Provide the (x, y) coordinate of the cell's center where the given text is located.  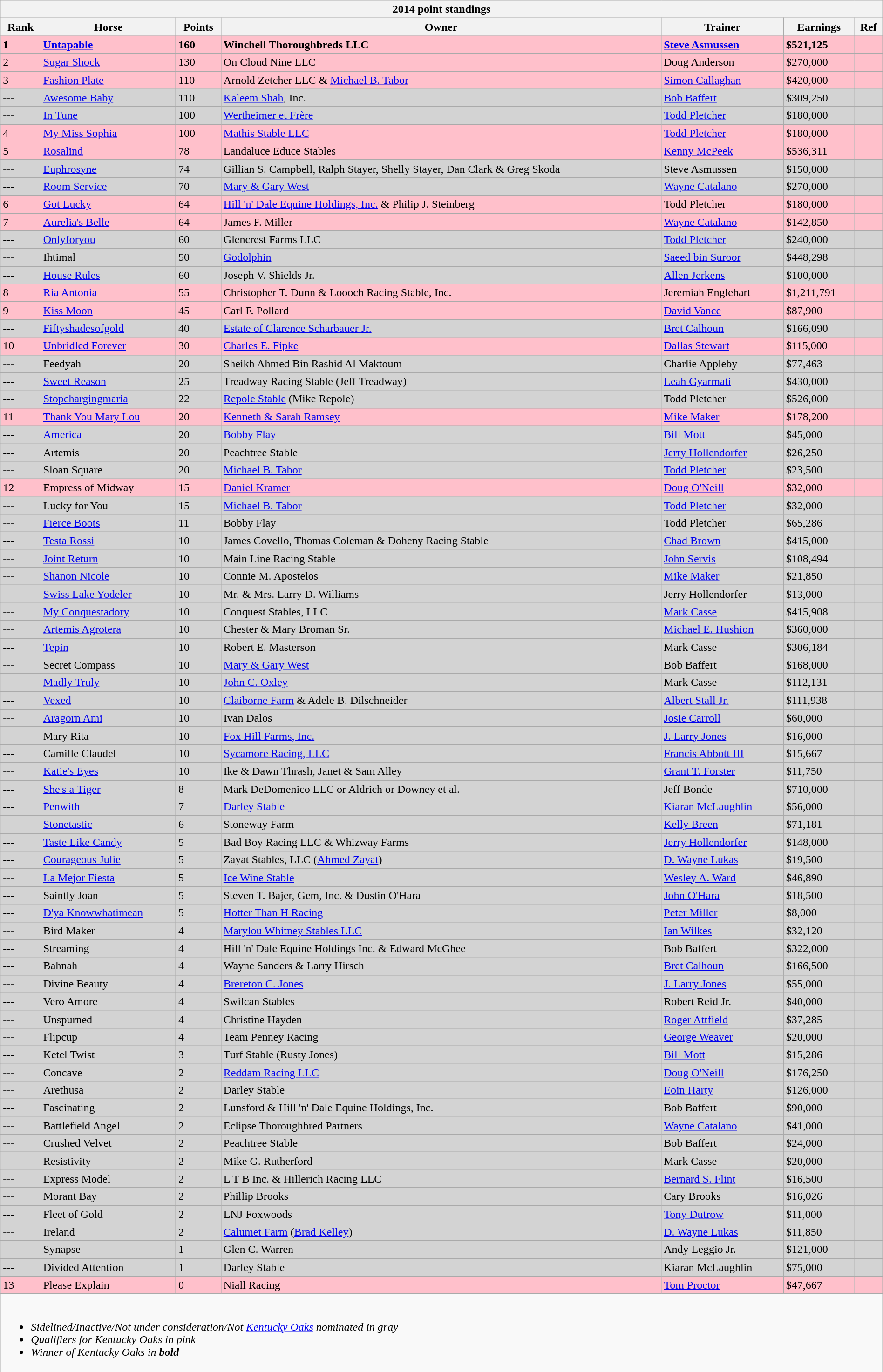
30 (198, 346)
$100,000 (819, 275)
$240,000 (819, 240)
Streaming (108, 948)
Ike & Dawn Thrash, Janet & Sam Alley (441, 771)
Fiftyshadesofgold (108, 328)
$18,500 (819, 895)
Robert E. Masterson (441, 647)
$420,000 (819, 80)
Artemis Agrotera (108, 629)
$142,850 (819, 222)
Swilcan Stables (441, 1001)
Got Lucky (108, 204)
9 (20, 311)
She's a Tiger (108, 789)
Fashion Plate (108, 80)
Glen C. Warren (441, 1250)
Euphrosyne (108, 169)
Ketel Twist (108, 1054)
Sloan Square (108, 470)
$166,500 (819, 966)
Vexed (108, 700)
Charles E. Fipke (441, 346)
Ireland (108, 1232)
Mr. & Mrs. Larry D. Williams (441, 594)
$322,000 (819, 948)
Rosalind (108, 151)
$16,500 (819, 1179)
$526,000 (819, 399)
Ihtimal (108, 257)
Connie M. Apostelos (441, 576)
$521,125 (819, 45)
Allen Jerkens (722, 275)
$60,000 (819, 718)
Fox Hill Farms, Inc. (441, 736)
Gillian S. Campbell, Ralph Stayer, Shelly Stayer, Dan Clark & Greg Skoda (441, 169)
Fascinating (108, 1108)
Kenny McPeek (722, 151)
George Weaver (722, 1037)
Dallas Stewart (722, 346)
Repole Stable (Mike Repole) (441, 399)
Sugar Shock (108, 62)
$40,000 (819, 1001)
Joint Return (108, 559)
Saeed bin Suroor (722, 257)
Thank You Mary Lou (108, 417)
Flipcup (108, 1037)
Reddam Racing LLC (441, 1072)
Steven T. Bajer, Gem, Inc. & Dustin O'Hara (441, 895)
Taste Like Candy (108, 842)
Conquest Stables, LLC (441, 612)
James F. Miller (441, 222)
Aurelia's Belle (108, 222)
40 (198, 328)
Brereton C. Jones (441, 984)
Ria Antonia (108, 293)
Winchell Thoroughbreds LLC (441, 45)
2014 point standings (441, 9)
Mark DeDomenico LLC or Aldrich or Downey et al. (441, 789)
$11,000 (819, 1214)
L T B Inc. & Hillerich Racing LLC (441, 1179)
Sweet Reason (108, 381)
Wesley A. Ward (722, 878)
Peter Miller (722, 913)
Penwith (108, 807)
Mary Rita (108, 736)
Grant T. Forster (722, 771)
Landaluce Educe Stables (441, 151)
Chester & Mary Broman Sr. (441, 629)
$415,000 (819, 541)
Crushed Velvet (108, 1143)
25 (198, 381)
55 (198, 293)
D'ya Knowwhatimean (108, 913)
Glencrest Farms LLC (441, 240)
Tepin (108, 647)
Fierce Boots (108, 523)
Phillip Brooks (441, 1196)
Turf Stable (Rusty Jones) (441, 1054)
James Covello, Thomas Coleman & Doheny Racing Stable (441, 541)
Hill 'n' Dale Equine Holdings Inc. & Edward McGhee (441, 948)
22 (198, 399)
$55,000 (819, 984)
Robert Reid Jr. (722, 1001)
$15,286 (819, 1054)
78 (198, 151)
Jeff Bonde (722, 789)
Stonetastic (108, 825)
Arethusa (108, 1090)
Unbridled Forever (108, 346)
Roger Attfield (722, 1019)
$32,120 (819, 931)
$37,285 (819, 1019)
Joseph V. Shields Jr. (441, 275)
$56,000 (819, 807)
$1,211,791 (819, 293)
$16,026 (819, 1196)
David Vance (722, 311)
$21,850 (819, 576)
Onlyforyou (108, 240)
Zayat Stables, LLC (Ahmed Zayat) (441, 860)
50 (198, 257)
$309,250 (819, 98)
Saintly Joan (108, 895)
My Conquestadory (108, 612)
Camille Claudel (108, 753)
Daniel Kramer (441, 487)
Wayne Sanders & Larry Hirsch (441, 966)
$111,938 (819, 700)
La Mejor Fiesta (108, 878)
Resistivity (108, 1161)
Swiss Lake Yodeler (108, 594)
74 (198, 169)
70 (198, 186)
Morant Bay (108, 1196)
$87,900 (819, 311)
Kaleem Shah, Inc. (441, 98)
$168,000 (819, 665)
Claiborne Farm & Adele B. Dilschneider (441, 700)
Main Line Racing Stable (441, 559)
Kenneth & Sarah Ramsey (441, 417)
Godolphin (441, 257)
America (108, 434)
$19,500 (819, 860)
$148,000 (819, 842)
$536,311 (819, 151)
$65,286 (819, 523)
Vero Amore (108, 1001)
Wertheimer et Frère (441, 115)
$8,000 (819, 913)
Katie's Eyes (108, 771)
$45,000 (819, 434)
Simon Callaghan (722, 80)
Niall Racing (441, 1285)
$15,667 (819, 753)
$77,463 (819, 364)
Hill 'n' Dale Equine Holdings, Inc. & Philip J. Steinberg (441, 204)
Aragorn Ami (108, 718)
$126,000 (819, 1090)
Divided Attention (108, 1267)
Ref (868, 27)
$115,000 (819, 346)
Divine Beauty (108, 984)
Express Model (108, 1179)
$47,667 (819, 1285)
John Servis (722, 559)
Josie Carroll (722, 718)
Marylou Whitney Stables LLC (441, 931)
Unspurned (108, 1019)
Eclipse Thoroughbred Partners (441, 1126)
Albert Stall Jr. (722, 700)
Madly Truly (108, 683)
Sycamore Racing, LLC (441, 753)
130 (198, 62)
Rank (20, 27)
Ice Wine Stable (441, 878)
Francis Abbott III (722, 753)
$75,000 (819, 1267)
160 (198, 45)
$23,500 (819, 470)
Cary Brooks (722, 1196)
$11,850 (819, 1232)
Bahnah (108, 966)
Points (198, 27)
Feedyah (108, 364)
$430,000 (819, 381)
Please Explain (108, 1285)
13 (20, 1285)
Leah Gyarmati (722, 381)
Charlie Appleby (722, 364)
Hotter Than H Racing (441, 913)
$176,250 (819, 1072)
Chad Brown (722, 541)
Shanon Nicole (108, 576)
In Tune (108, 115)
John C. Oxley (441, 683)
Bad Boy Racing LLC & Whizway Farms (441, 842)
$24,000 (819, 1143)
My Miss Sophia (108, 133)
$306,184 (819, 647)
Calumet Farm (Brad Kelley) (441, 1232)
Lucky for You (108, 505)
Mathis Stable LLC (441, 133)
Awesome Baby (108, 98)
Courageous Julie (108, 860)
$46,890 (819, 878)
Bernard S. Flint (722, 1179)
Owner (441, 27)
$415,908 (819, 612)
Artemis (108, 452)
Estate of Clarence Scharbauer Jr. (441, 328)
Christopher T. Dunn & Loooch Racing Stable, Inc. (441, 293)
Room Service (108, 186)
12 (20, 487)
$178,200 (819, 417)
Earnings (819, 27)
Secret Compass (108, 665)
$13,000 (819, 594)
Team Penney Racing (441, 1037)
Andy Leggio Jr. (722, 1250)
Bird Maker (108, 931)
On Cloud Nine LLC (441, 62)
Jeremiah Englehart (722, 293)
Horse (108, 27)
Ivan Dalos (441, 718)
Stopchargingmaria (108, 399)
Treadway Racing Stable (Jeff Treadway) (441, 381)
Ian Wilkes (722, 931)
Sidelined/Inactive/Not under consideration/Not Kentucky Oaks nominated in grayQualifiers for Kentucky Oaks in pinkWinner of Kentucky Oaks in bold (441, 1332)
Eoin Harty (722, 1090)
Battlefield Angel (108, 1126)
$112,131 (819, 683)
$90,000 (819, 1108)
$26,250 (819, 452)
Doug Anderson (722, 62)
Untapable (108, 45)
Lunsford & Hill 'n' Dale Equine Holdings, Inc. (441, 1108)
Mike G. Rutherford (441, 1161)
Stoneway Farm (441, 825)
$448,298 (819, 257)
Empress of Midway (108, 487)
$166,090 (819, 328)
Kiss Moon (108, 311)
Michael E. Hushion (722, 629)
$121,000 (819, 1250)
LNJ Foxwoods (441, 1214)
Fleet of Gold (108, 1214)
Trainer (722, 27)
Tom Proctor (722, 1285)
45 (198, 311)
Testa Rossi (108, 541)
$360,000 (819, 629)
0 (198, 1285)
Synapse (108, 1250)
Concave (108, 1072)
$710,000 (819, 789)
Tony Dutrow (722, 1214)
$16,000 (819, 736)
Christine Hayden (441, 1019)
John O'Hara (722, 895)
Sheikh Ahmed Bin Rashid Al Maktoum (441, 364)
Arnold Zetcher LLC & Michael B. Tabor (441, 80)
House Rules (108, 275)
$41,000 (819, 1126)
Kelly Breen (722, 825)
$11,750 (819, 771)
$150,000 (819, 169)
Carl F. Pollard (441, 311)
$71,181 (819, 825)
$108,494 (819, 559)
